Locate the cell with the specified text and output its [X, Y] center coordinate. 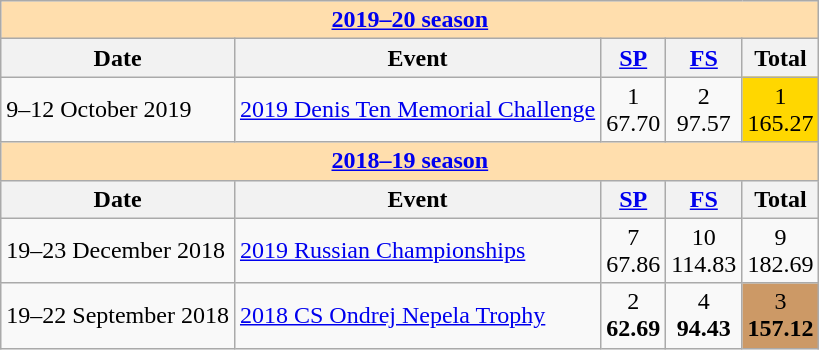
1 165.27 [780, 110]
2019 Russian Championships [417, 250]
3 157.12 [780, 316]
7 67.86 [634, 250]
19–23 December 2018 [118, 250]
9 182.69 [780, 250]
2 97.57 [704, 110]
4 94.43 [704, 316]
2 62.69 [634, 316]
2018–19 season [410, 161]
10 114.83 [704, 250]
2019–20 season [410, 20]
19–22 September 2018 [118, 316]
1 67.70 [634, 110]
2019 Denis Ten Memorial Challenge [417, 110]
9–12 October 2019 [118, 110]
2018 CS Ondrej Nepela Trophy [417, 316]
